Determine the (x, y) coordinate at the center of the cell enclosing the given text.  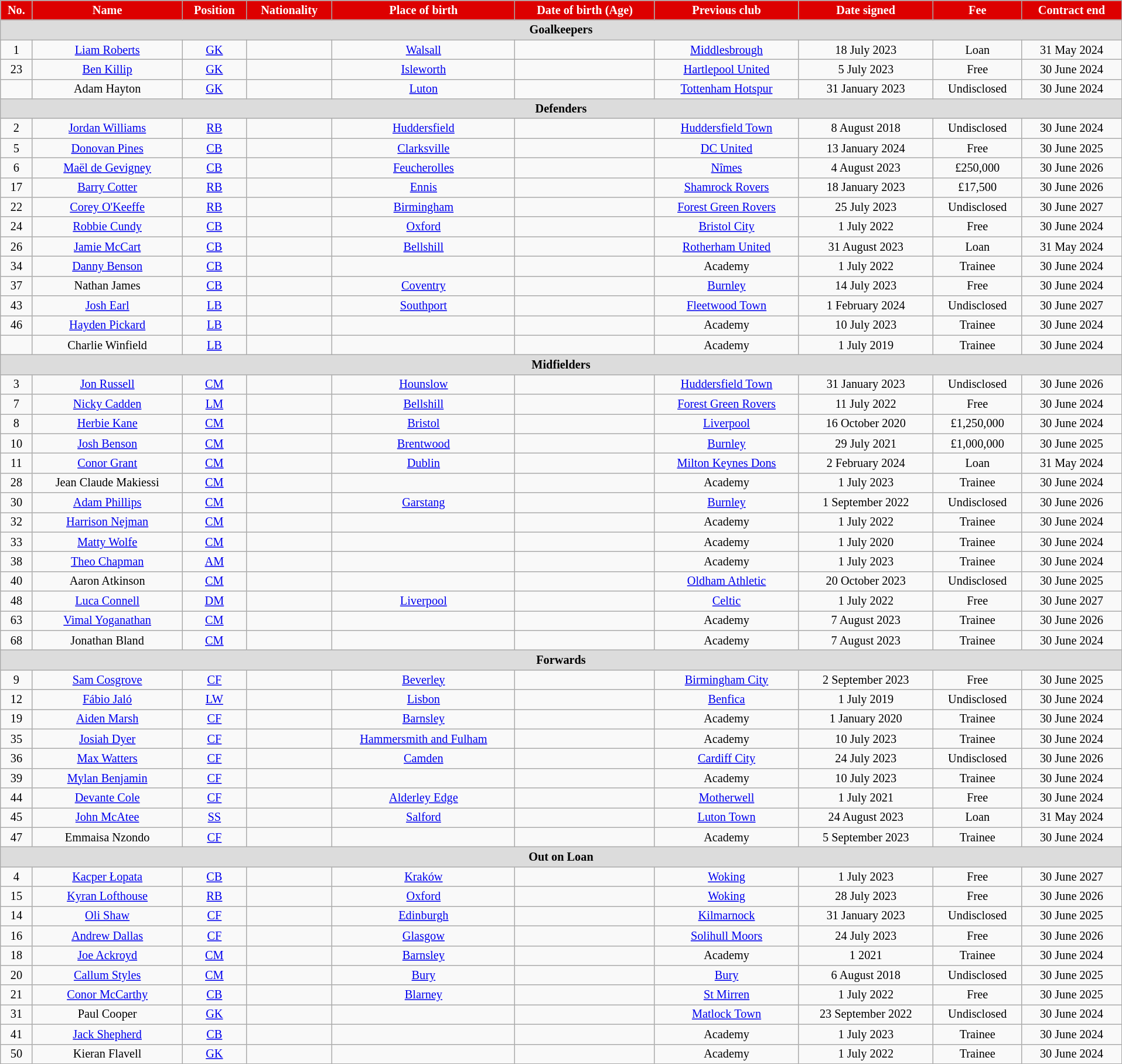
Lisbon (424, 700)
Emmaisa Nzondo (107, 837)
1 September 2022 (866, 502)
Luton Town (727, 817)
Shamrock Rovers (727, 187)
£17,500 (977, 187)
Conor McCarthy (107, 995)
12 (16, 700)
Coventry (424, 286)
Herbie Kane (107, 424)
41 (16, 1034)
AM (214, 561)
33 (16, 542)
Midfielders (561, 364)
Nîmes (727, 168)
44 (16, 798)
21 (16, 995)
Date of birth (Age) (585, 10)
39 (16, 778)
Kieran Flavell (107, 1054)
Solihull Moors (727, 936)
4 August 2023 (866, 168)
43 (16, 305)
Vimal Yoganathan (107, 620)
2 (16, 128)
23 (16, 69)
10 (16, 444)
Charlie Winfield (107, 345)
Hayden Pickard (107, 325)
50 (16, 1054)
7 (16, 404)
48 (16, 601)
Isleworth (424, 69)
15 (16, 896)
1 2021 (866, 956)
Alderley Edge (424, 798)
16 (16, 936)
DM (214, 601)
18 (16, 956)
Ben Killip (107, 69)
24 (16, 227)
Camden (424, 758)
Milton Keynes Dons (727, 463)
Bristol (424, 424)
Salford (424, 817)
20 (16, 975)
Conor Grant (107, 463)
Liam Roberts (107, 49)
35 (16, 739)
Jordan Williams (107, 128)
John McAtee (107, 817)
18 January 2023 (866, 187)
Tottenham Hotspur (727, 89)
Robbie Cundy (107, 227)
28 (16, 483)
Birmingham (424, 207)
Mylan Benjamin (107, 778)
Matlock Town (727, 1014)
Paul Cooper (107, 1014)
£1,000,000 (977, 444)
Adam Phillips (107, 502)
2 February 2024 (866, 463)
Josh Benson (107, 444)
5 July 2023 (866, 69)
Position (214, 10)
St Mirren (727, 995)
1 February 2024 (866, 305)
Jack Shepherd (107, 1034)
Bristol City (727, 227)
Hammersmith and Fulham (424, 739)
14 (16, 916)
16 October 2020 (866, 424)
Hartlepool United (727, 69)
8 (16, 424)
68 (16, 640)
Theo Chapman (107, 561)
Nicky Cadden (107, 404)
Glasgow (424, 936)
Rotherham United (727, 247)
26 (16, 247)
Callum Styles (107, 975)
Corey O'Keeffe (107, 207)
Hounslow (424, 384)
Fábio Jaló (107, 700)
1 January 2020 (866, 719)
Danny Benson (107, 266)
Adam Hayton (107, 89)
Feucherolles (424, 168)
Aiden Marsh (107, 719)
Dublin (424, 463)
Nathan James (107, 286)
Out on Loan (561, 857)
Devante Cole (107, 798)
Maël de Gevigney (107, 168)
Sam Cosgrove (107, 680)
Max Watters (107, 758)
Kyran Lofthouse (107, 896)
13 January 2024 (866, 148)
31 (16, 1014)
19 (16, 719)
LW (214, 700)
£250,000 (977, 168)
34 (16, 266)
9 (16, 680)
Defenders (561, 108)
Benfica (727, 700)
Brentwood (424, 444)
Date signed (866, 10)
11 July 2022 (866, 404)
Contract end (1072, 10)
Goalkeepers (561, 30)
Blarney (424, 995)
24 August 2023 (866, 817)
Luca Connell (107, 601)
1 July 2021 (866, 798)
23 September 2022 (866, 1014)
31 August 2023 (866, 247)
Andrew Dallas (107, 936)
28 July 2023 (866, 896)
Barry Cotter (107, 187)
Nationality (289, 10)
37 (16, 286)
No. (16, 10)
5 September 2023 (866, 837)
Aaron Atkinson (107, 581)
11 (16, 463)
Cardiff City (727, 758)
Kacper Łopata (107, 877)
18 July 2023 (866, 49)
Previous club (727, 10)
4 (16, 877)
Matty Wolfe (107, 542)
Joe Ackroyd (107, 956)
Jon Russell (107, 384)
40 (16, 581)
38 (16, 561)
25 July 2023 (866, 207)
22 (16, 207)
Fleetwood Town (727, 305)
Jamie McCart (107, 247)
63 (16, 620)
Ennis (424, 187)
Southport (424, 305)
Name (107, 10)
3 (16, 384)
Motherwell (727, 798)
Birmingham City (727, 680)
5 (16, 148)
6 August 2018 (866, 975)
29 July 2021 (866, 444)
1 (16, 49)
2 September 2023 (866, 680)
Beverley (424, 680)
Kilmarnock (727, 916)
32 (16, 522)
Forwards (561, 660)
6 (16, 168)
20 October 2023 (866, 581)
30 (16, 502)
£1,250,000 (977, 424)
LM (214, 404)
Clarksville (424, 148)
Josh Earl (107, 305)
47 (16, 837)
14 July 2023 (866, 286)
Harrison Nejman (107, 522)
Walsall (424, 49)
36 (16, 758)
Huddersfield (424, 128)
45 (16, 817)
DC United (727, 148)
Jonathan Bland (107, 640)
Oldham Athletic (727, 581)
Fee (977, 10)
Oli Shaw (107, 916)
1 July 2020 (866, 542)
Kraków (424, 877)
SS (214, 817)
Jean Claude Makiessi (107, 483)
Celtic (727, 601)
Donovan Pines (107, 148)
17 (16, 187)
Garstang (424, 502)
Josiah Dyer (107, 739)
46 (16, 325)
Middlesbrough (727, 49)
Place of birth (424, 10)
8 August 2018 (866, 128)
Edinburgh (424, 916)
Luton (424, 89)
